Extract the [x, y] coordinate from the center of the cell holding the provided text.  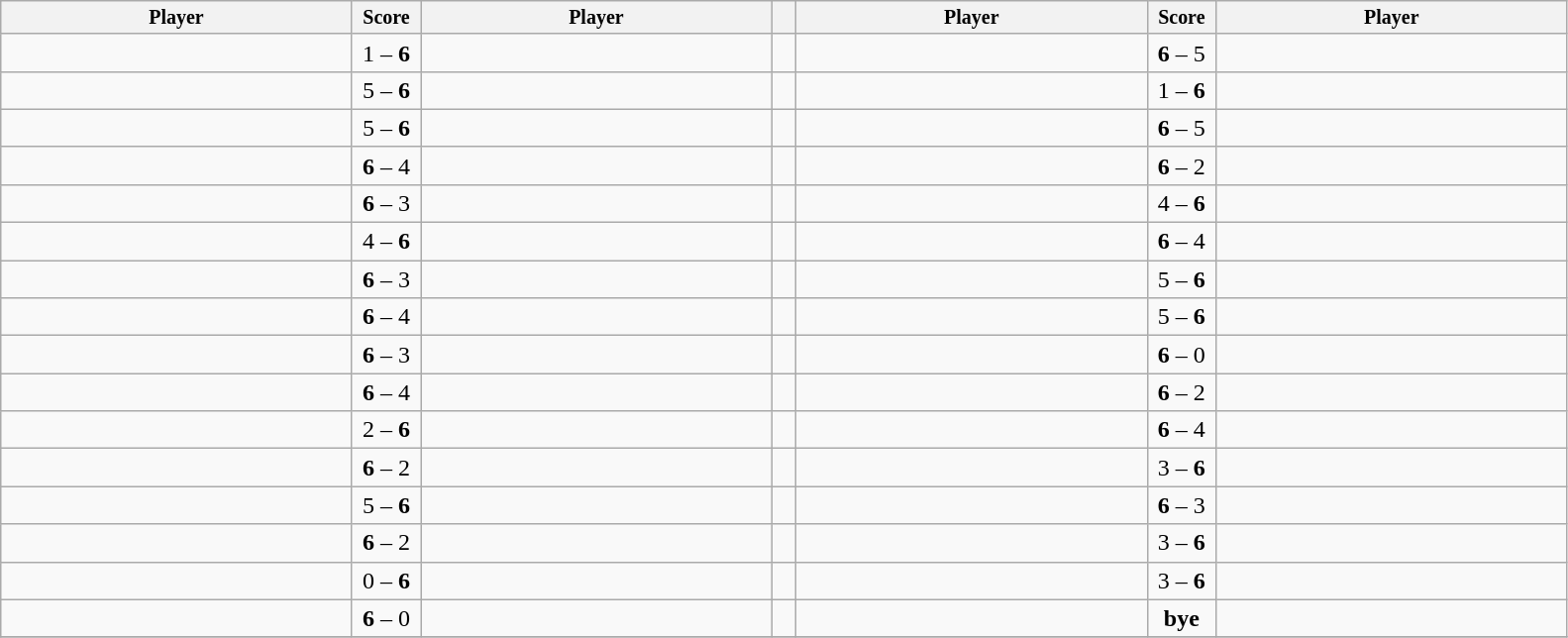
bye [1181, 618]
2 – 6 [386, 430]
0 – 6 [386, 581]
